Pinpoint the cell where the given text exists, returning its [X, Y] midpoint coordinate. 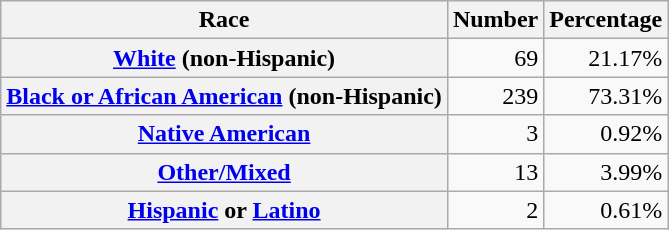
Hispanic or Latino [224, 210]
69 [495, 58]
0.92% [606, 134]
73.31% [606, 96]
Other/Mixed [224, 172]
White (non-Hispanic) [224, 58]
Percentage [606, 20]
21.17% [606, 58]
13 [495, 172]
3.99% [606, 172]
3 [495, 134]
Race [224, 20]
Number [495, 20]
2 [495, 210]
Native American [224, 134]
Black or African American (non-Hispanic) [224, 96]
0.61% [606, 210]
239 [495, 96]
